Output the (x, y) coordinate of the center of the cell containing the given text.  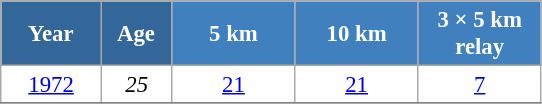
10 km (356, 34)
Year (52, 34)
7 (480, 85)
Age (136, 34)
3 × 5 km relay (480, 34)
1972 (52, 85)
25 (136, 85)
5 km (234, 34)
